Provide the (X, Y) coordinate of the cell's center where the given text is located.  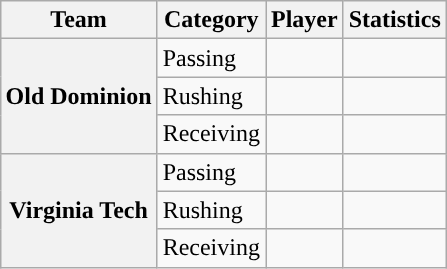
Player (305, 20)
Old Dominion (78, 96)
Team (78, 20)
Category (211, 20)
Statistics (394, 20)
Virginia Tech (78, 210)
